Output the (x, y) coordinate of the center of the cell containing the given text.  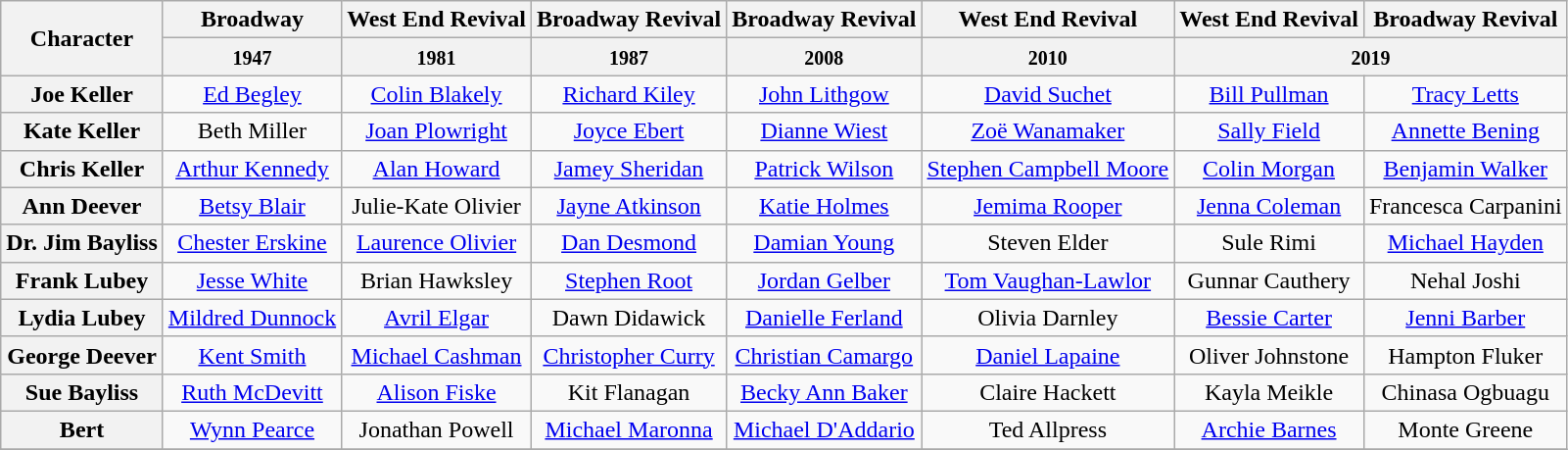
Jamey Sheridan (629, 169)
Sule Rimi (1269, 243)
Daniel Lapaine (1048, 355)
Bert (82, 429)
2008 (825, 57)
1987 (629, 57)
George Deever (82, 355)
Sally Field (1269, 131)
Benjamin Walker (1465, 169)
2010 (1048, 57)
Kit Flanagan (629, 392)
Kayla Meikle (1269, 392)
Arthur Kennedy (252, 169)
Michael D'Addario (825, 429)
Sue Bayliss (82, 392)
Tracy Letts (1465, 94)
Wynn Pearce (252, 429)
Ruth McDevitt (252, 392)
Joyce Ebert (629, 131)
Becky Ann Baker (825, 392)
Colin Morgan (1269, 169)
Beth Miller (252, 131)
Dawn Didawick (629, 318)
Kent Smith (252, 355)
Chester Erskine (252, 243)
Claire Hackett (1048, 392)
Patrick Wilson (825, 169)
Jayne Atkinson (629, 206)
Bill Pullman (1269, 94)
Olivia Darnley (1048, 318)
Zoë Wanamaker (1048, 131)
Broadway (252, 20)
Chinasa Ogbuagu (1465, 392)
Nehal Joshi (1465, 280)
1981 (437, 57)
Mildred Dunnock (252, 318)
Chris Keller (82, 169)
Dan Desmond (629, 243)
Joan Plowright (437, 131)
1947 (252, 57)
Kate Keller (82, 131)
Brian Hawksley (437, 280)
David Suchet (1048, 94)
Jenni Barber (1465, 318)
Christian Camargo (825, 355)
Jonathan Powell (437, 429)
Oliver Johnstone (1269, 355)
Jemima Rooper (1048, 206)
Hampton Fluker (1465, 355)
Stephen Root (629, 280)
Ted Allpress (1048, 429)
Michael Hayden (1465, 243)
Richard Kiley (629, 94)
Christopher Curry (629, 355)
John Lithgow (825, 94)
Michael Cashman (437, 355)
Jenna Coleman (1269, 206)
Laurence Olivier (437, 243)
Katie Holmes (825, 206)
Bessie Carter (1269, 318)
Francesca Carpanini (1465, 206)
Jordan Gelber (825, 280)
Dianne Wiest (825, 131)
Alan Howard (437, 169)
Betsy Blair (252, 206)
Colin Blakely (437, 94)
Danielle Ferland (825, 318)
Archie Barnes (1269, 429)
Lydia Lubey (82, 318)
Character (82, 38)
Monte Greene (1465, 429)
Damian Young (825, 243)
Steven Elder (1048, 243)
Tom Vaughan-Lawlor (1048, 280)
Annette Bening (1465, 131)
Frank Lubey (82, 280)
Joe Keller (82, 94)
Ed Begley (252, 94)
Jesse White (252, 280)
Dr. Jim Bayliss (82, 243)
Ann Deever (82, 206)
2019 (1371, 57)
Stephen Campbell Moore (1048, 169)
Julie-Kate Olivier (437, 206)
Michael Maronna (629, 429)
Avril Elgar (437, 318)
Gunnar Cauthery (1269, 280)
Alison Fiske (437, 392)
